Find where the given text appears and provide that cell's center as (x, y) coordinate. 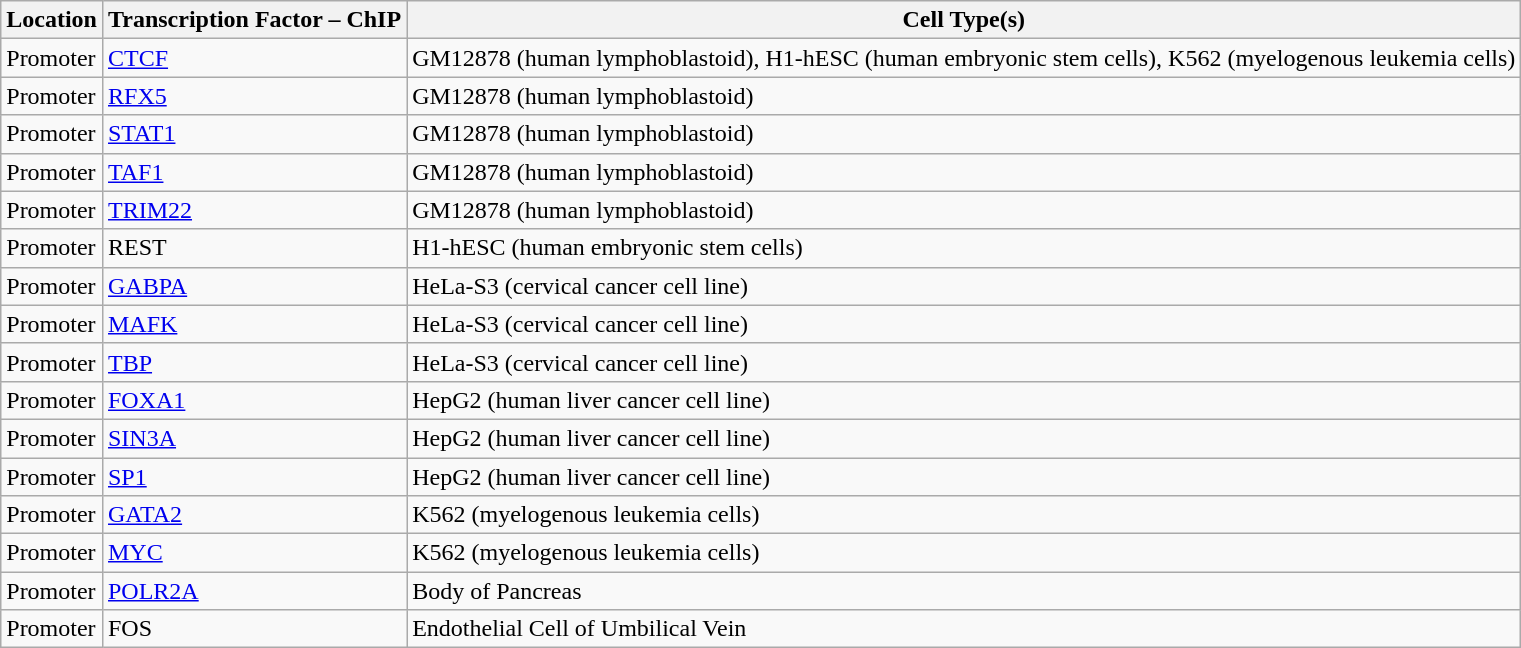
GM12878 (human lymphoblastoid), H1-hESC (human embryonic stem cells), K562 (myelogenous leukemia cells) (964, 58)
CTCF (254, 58)
Transcription Factor – ChIP (254, 20)
FOXA1 (254, 400)
Cell Type(s) (964, 20)
SP1 (254, 477)
MAFK (254, 324)
GATA2 (254, 515)
H1-hESC (human embryonic stem cells) (964, 248)
TRIM22 (254, 210)
Endothelial Cell of Umbilical Vein (964, 629)
Body of Pancreas (964, 591)
POLR2A (254, 591)
REST (254, 248)
TBP (254, 362)
STAT1 (254, 134)
FOS (254, 629)
GABPA (254, 286)
SIN3A (254, 438)
Location (52, 20)
RFX5 (254, 96)
TAF1 (254, 172)
MYC (254, 553)
